Identify which cell holds the provided text, then report its [X, Y] central coordinate. 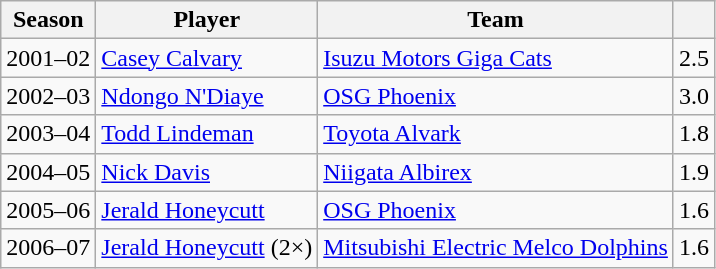
2004–05 [48, 172]
Todd Lindeman [207, 134]
2.5 [694, 58]
Mitsubishi Electric Melco Dolphins [496, 248]
Ndongo N'Diaye [207, 96]
1.9 [694, 172]
Casey Calvary [207, 58]
2006–07 [48, 248]
Toyota Alvark [496, 134]
Team [496, 20]
2003–04 [48, 134]
2001–02 [48, 58]
2005–06 [48, 210]
2002–03 [48, 96]
Niigata Albirex [496, 172]
Jerald Honeycutt (2×) [207, 248]
3.0 [694, 96]
Player [207, 20]
Season [48, 20]
Isuzu Motors Giga Cats [496, 58]
Nick Davis [207, 172]
Jerald Honeycutt [207, 210]
1.8 [694, 134]
